For the text-containing cell, return its midpoint in [X, Y] coordinate format. 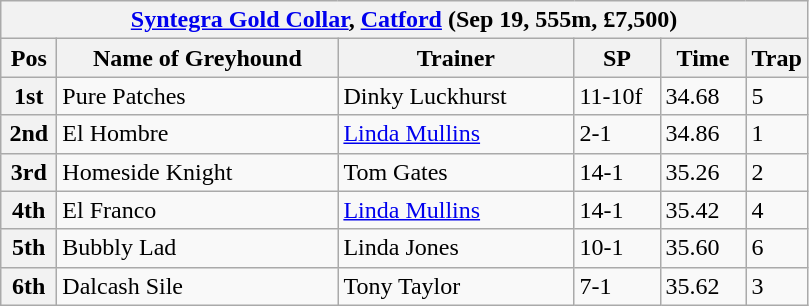
Tony Taylor [456, 286]
Time [703, 58]
Pure Patches [198, 96]
Dinky Luckhurst [456, 96]
35.62 [703, 286]
2nd [29, 134]
Pos [29, 58]
10-1 [617, 248]
Dalcash Sile [198, 286]
34.68 [703, 96]
3rd [29, 172]
Trainer [456, 58]
5th [29, 248]
Tom Gates [456, 172]
1 [776, 134]
5 [776, 96]
4 [776, 210]
11-10f [617, 96]
2-1 [617, 134]
Bubbly Lad [198, 248]
35.26 [703, 172]
Name of Greyhound [198, 58]
6th [29, 286]
El Franco [198, 210]
1st [29, 96]
35.60 [703, 248]
3 [776, 286]
El Hombre [198, 134]
Syntegra Gold Collar, Catford (Sep 19, 555m, £7,500) [404, 20]
34.86 [703, 134]
35.42 [703, 210]
SP [617, 58]
Trap [776, 58]
Homeside Knight [198, 172]
7-1 [617, 286]
Linda Jones [456, 248]
6 [776, 248]
4th [29, 210]
2 [776, 172]
